Locate the cell with the specified text and output its (x, y) center coordinate. 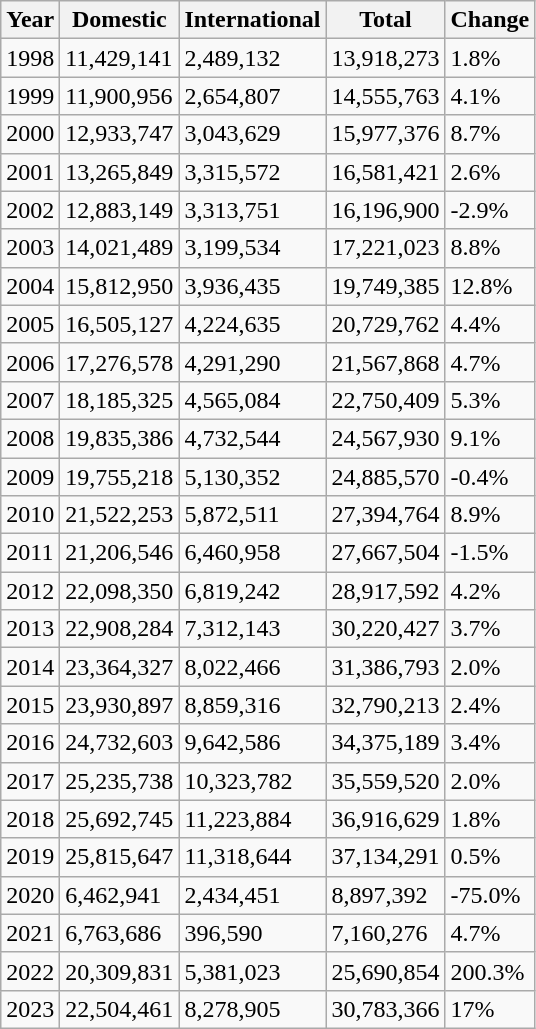
21,522,253 (120, 515)
2015 (30, 705)
24,885,570 (386, 477)
2021 (30, 933)
21,567,868 (386, 362)
15,977,376 (386, 134)
14,021,489 (120, 248)
2018 (30, 819)
13,265,849 (120, 172)
8.9% (490, 515)
4.1% (490, 96)
3,313,751 (252, 210)
2,654,807 (252, 96)
16,581,421 (386, 172)
9,642,586 (252, 743)
7,160,276 (386, 933)
2000 (30, 134)
2016 (30, 743)
2017 (30, 781)
18,185,325 (120, 400)
4,565,084 (252, 400)
2002 (30, 210)
17,221,023 (386, 248)
37,134,291 (386, 857)
31,386,793 (386, 667)
-1.5% (490, 553)
Year (30, 20)
13,918,273 (386, 58)
30,220,427 (386, 629)
6,819,242 (252, 591)
0.5% (490, 857)
2006 (30, 362)
3,199,534 (252, 248)
21,206,546 (120, 553)
28,917,592 (386, 591)
12,883,149 (120, 210)
11,223,884 (252, 819)
2003 (30, 248)
4,732,544 (252, 438)
23,930,897 (120, 705)
5,381,023 (252, 971)
22,098,350 (120, 591)
2004 (30, 286)
2011 (30, 553)
2.6% (490, 172)
3,315,572 (252, 172)
16,505,127 (120, 324)
2010 (30, 515)
8,897,392 (386, 895)
International (252, 20)
2009 (30, 477)
22,504,461 (120, 1009)
2007 (30, 400)
Change (490, 20)
25,690,854 (386, 971)
5,872,511 (252, 515)
24,567,930 (386, 438)
5.3% (490, 400)
9.1% (490, 438)
1998 (30, 58)
17% (490, 1009)
8.8% (490, 248)
8,859,316 (252, 705)
-0.4% (490, 477)
6,763,686 (120, 933)
-2.9% (490, 210)
10,323,782 (252, 781)
22,908,284 (120, 629)
2,489,132 (252, 58)
Domestic (120, 20)
3,936,435 (252, 286)
12,933,747 (120, 134)
2012 (30, 591)
396,590 (252, 933)
2020 (30, 895)
2005 (30, 324)
19,835,386 (120, 438)
32,790,213 (386, 705)
19,755,218 (120, 477)
15,812,950 (120, 286)
4.2% (490, 591)
34,375,189 (386, 743)
3.4% (490, 743)
11,429,141 (120, 58)
27,394,764 (386, 515)
25,815,647 (120, 857)
4,291,290 (252, 362)
19,749,385 (386, 286)
2013 (30, 629)
8,278,905 (252, 1009)
2019 (30, 857)
Total (386, 20)
16,196,900 (386, 210)
2023 (30, 1009)
5,130,352 (252, 477)
17,276,578 (120, 362)
20,729,762 (386, 324)
2022 (30, 971)
6,460,958 (252, 553)
25,692,745 (120, 819)
7,312,143 (252, 629)
3.7% (490, 629)
8,022,466 (252, 667)
11,318,644 (252, 857)
6,462,941 (120, 895)
25,235,738 (120, 781)
8.7% (490, 134)
12.8% (490, 286)
2008 (30, 438)
22,750,409 (386, 400)
4.4% (490, 324)
23,364,327 (120, 667)
20,309,831 (120, 971)
1999 (30, 96)
2.4% (490, 705)
2001 (30, 172)
2,434,451 (252, 895)
-75.0% (490, 895)
4,224,635 (252, 324)
30,783,366 (386, 1009)
27,667,504 (386, 553)
200.3% (490, 971)
2014 (30, 667)
24,732,603 (120, 743)
11,900,956 (120, 96)
35,559,520 (386, 781)
36,916,629 (386, 819)
14,555,763 (386, 96)
3,043,629 (252, 134)
